Return the (x, y) coordinate for the center point of the cell that contains the specified text.  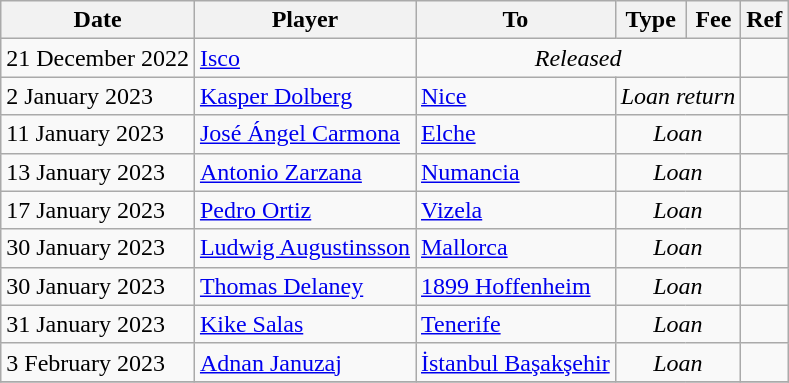
Ludwig Augustinsson (304, 248)
Nice (516, 96)
Mallorca (516, 248)
José Ángel Carmona (304, 134)
Elche (516, 134)
31 January 2023 (98, 324)
Loan return (678, 96)
Ref (764, 20)
17 January 2023 (98, 210)
İstanbul Başakşehir (516, 362)
Player (304, 20)
Vizela (516, 210)
Kike Salas (304, 324)
3 February 2023 (98, 362)
1899 Hoffenheim (516, 286)
Antonio Zarzana (304, 172)
Date (98, 20)
Pedro Ortiz (304, 210)
Fee (714, 20)
Kasper Dolberg (304, 96)
Tenerife (516, 324)
Type (650, 20)
To (516, 20)
2 January 2023 (98, 96)
Numancia (516, 172)
Released (578, 58)
11 January 2023 (98, 134)
Thomas Delaney (304, 286)
13 January 2023 (98, 172)
Isco (304, 58)
21 December 2022 (98, 58)
Adnan Januzaj (304, 362)
